Output the (X, Y) coordinate of the center of the cell containing the given text.  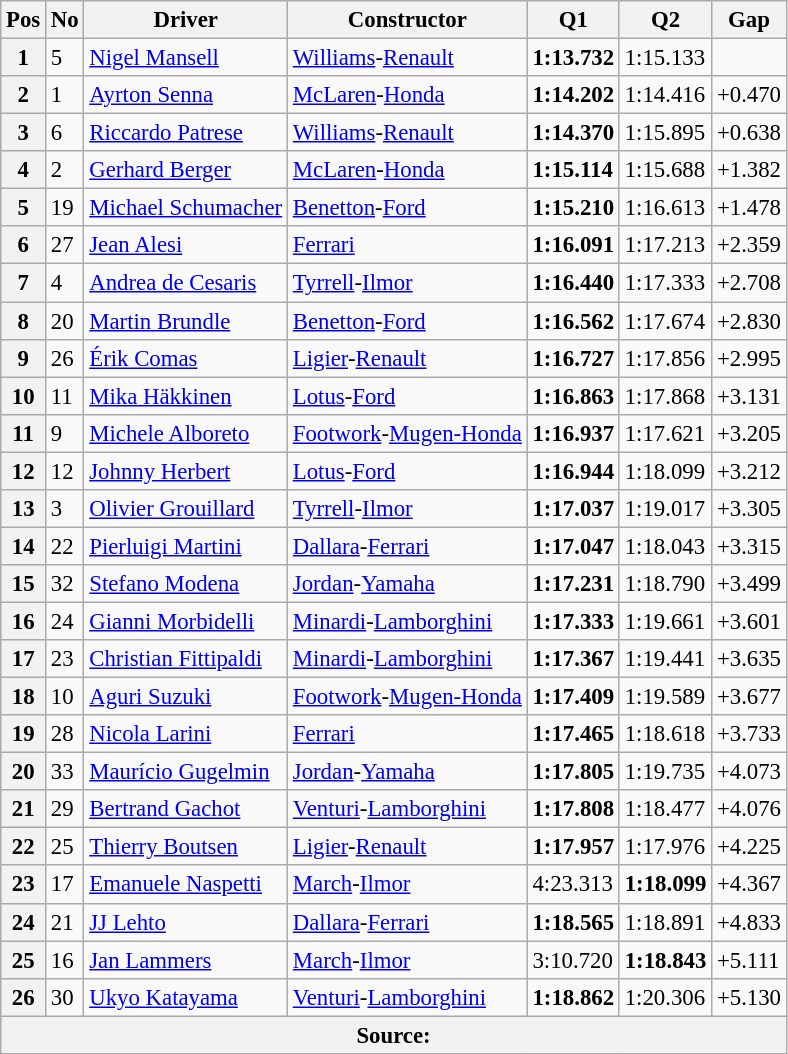
Gerhard Berger (186, 170)
1:15.895 (665, 133)
Olivier Grouillard (186, 509)
+3.677 (750, 697)
1:17.674 (665, 321)
1:18.043 (665, 546)
1:17.409 (573, 697)
Jean Alesi (186, 245)
18 (24, 697)
7 (24, 283)
Gianni Morbidelli (186, 621)
+2.359 (750, 245)
+3.315 (750, 546)
27 (65, 245)
1:18.891 (665, 922)
1:14.416 (665, 95)
+4.073 (750, 772)
1:19.589 (665, 697)
1:19.441 (665, 659)
1:17.808 (573, 809)
1:19.017 (665, 509)
Q1 (573, 20)
1:18.618 (665, 734)
1:17.367 (573, 659)
Christian Fittipaldi (186, 659)
+4.225 (750, 847)
Andrea de Cesaris (186, 283)
1:20.306 (665, 997)
+3.305 (750, 509)
Ayrton Senna (186, 95)
1:17.805 (573, 772)
1:17.037 (573, 509)
Maurício Gugelmin (186, 772)
32 (65, 584)
+5.130 (750, 997)
Nicola Larini (186, 734)
28 (65, 734)
1:15.688 (665, 170)
15 (24, 584)
+3.733 (750, 734)
1:15.133 (665, 58)
Johnny Herbert (186, 471)
1:17.856 (665, 358)
+1.382 (750, 170)
+4.833 (750, 922)
Mika Häkkinen (186, 396)
Source: (394, 1035)
1:16.440 (573, 283)
+3.212 (750, 471)
1:17.465 (573, 734)
Thierry Boutsen (186, 847)
1:17.621 (665, 433)
33 (65, 772)
4:23.313 (573, 885)
+5.111 (750, 960)
Michele Alboreto (186, 433)
1:16.937 (573, 433)
Michael Schumacher (186, 208)
13 (24, 509)
14 (24, 546)
1:18.565 (573, 922)
Riccardo Patrese (186, 133)
1:16.727 (573, 358)
1:15.114 (573, 170)
1:16.613 (665, 208)
30 (65, 997)
No (65, 20)
1:17.231 (573, 584)
+3.601 (750, 621)
1:17.213 (665, 245)
1:18.790 (665, 584)
Emanuele Naspetti (186, 885)
1:17.957 (573, 847)
+4.076 (750, 809)
JJ Lehto (186, 922)
Nigel Mansell (186, 58)
Pos (24, 20)
1:19.661 (665, 621)
1:15.210 (573, 208)
+1.478 (750, 208)
+3.635 (750, 659)
+2.995 (750, 358)
Pierluigi Martini (186, 546)
Q2 (665, 20)
Bertrand Gachot (186, 809)
1:14.202 (573, 95)
1:16.944 (573, 471)
1:17.047 (573, 546)
1:16.562 (573, 321)
Stefano Modena (186, 584)
+2.830 (750, 321)
Constructor (407, 20)
1:19.735 (665, 772)
1:17.868 (665, 396)
Aguri Suzuki (186, 697)
1:13.732 (573, 58)
8 (24, 321)
+0.638 (750, 133)
+3.499 (750, 584)
Driver (186, 20)
1:17.976 (665, 847)
+3.131 (750, 396)
1:18.477 (665, 809)
29 (65, 809)
+3.205 (750, 433)
Gap (750, 20)
+0.470 (750, 95)
1:16.091 (573, 245)
+2.708 (750, 283)
Martin Brundle (186, 321)
1:18.862 (573, 997)
1:14.370 (573, 133)
1:18.843 (665, 960)
Ukyo Katayama (186, 997)
+4.367 (750, 885)
1:16.863 (573, 396)
Érik Comas (186, 358)
3:10.720 (573, 960)
Jan Lammers (186, 960)
